Find where the given text appears and provide that cell's center as (X, Y) coordinate. 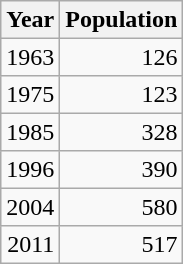
Population (122, 20)
123 (122, 94)
2011 (30, 244)
2004 (30, 206)
1985 (30, 132)
Year (30, 20)
126 (122, 56)
328 (122, 132)
1996 (30, 170)
1975 (30, 94)
517 (122, 244)
390 (122, 170)
1963 (30, 56)
580 (122, 206)
